From the cell containing the given text, extract its center point as [x, y] coordinate. 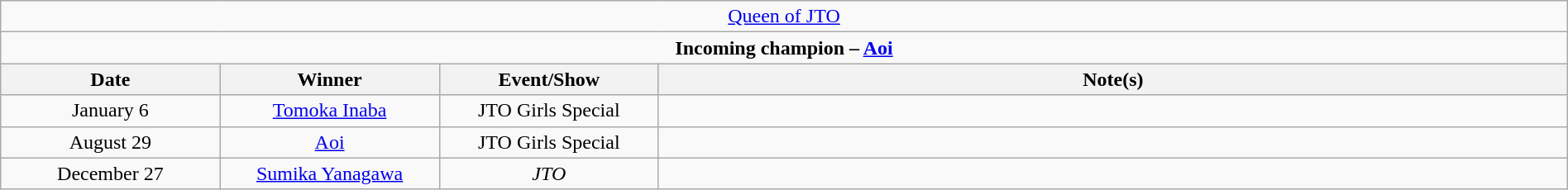
Event/Show [549, 79]
Sumika Yanagawa [329, 173]
December 27 [111, 173]
Winner [329, 79]
Aoi [329, 142]
Tomoka Inaba [329, 111]
Queen of JTO [784, 17]
January 6 [111, 111]
Date [111, 79]
Note(s) [1113, 79]
Incoming champion – Aoi [784, 48]
JTO [549, 173]
August 29 [111, 142]
